Identify which cell holds the provided text, then report its [X, Y] central coordinate. 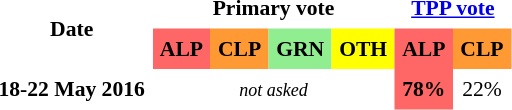
OTH [364, 48]
78% [424, 89]
GRN [300, 48]
not asked [273, 89]
22% [482, 89]
